Return [x, y] of the center of cell containing provided text 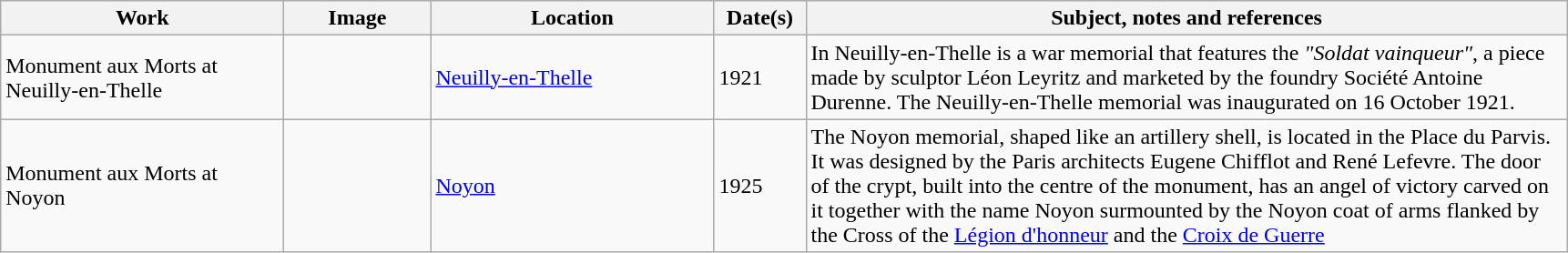
Image [357, 18]
Subject, notes and references [1186, 18]
1925 [759, 186]
Location [572, 18]
Monument aux Morts at Neuilly-en-Thelle [142, 77]
Noyon [572, 186]
Neuilly-en-Thelle [572, 77]
1921 [759, 77]
Work [142, 18]
Date(s) [759, 18]
Monument aux Morts at Noyon [142, 186]
